Capture the cell that displays the provided text and extract its (X, Y) central coordinate. 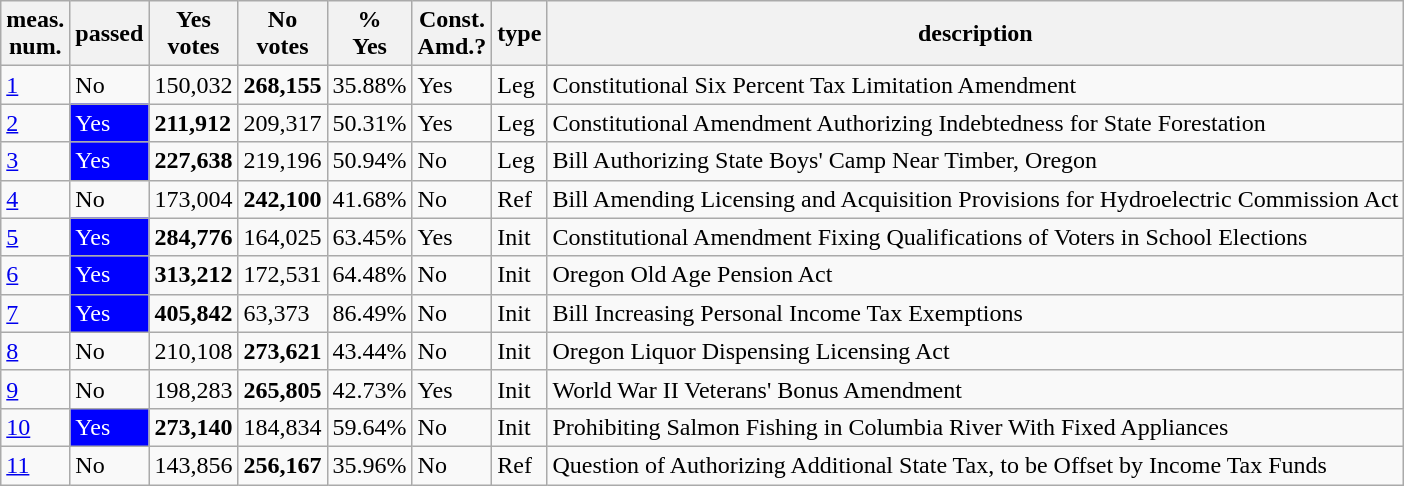
210,108 (194, 351)
211,912 (194, 123)
164,025 (282, 237)
63,373 (282, 313)
World War II Veterans' Bonus Amendment (976, 389)
43.44% (370, 351)
273,621 (282, 351)
Question of Authorizing Additional State Tax, to be Offset by Income Tax Funds (976, 465)
Oregon Old Age Pension Act (976, 275)
59.64% (370, 427)
3 (36, 161)
268,155 (282, 85)
Yesvotes (194, 34)
type (520, 34)
313,212 (194, 275)
184,834 (282, 427)
35.96% (370, 465)
273,140 (194, 427)
description (976, 34)
63.45% (370, 237)
35.88% (370, 85)
Novotes (282, 34)
86.49% (370, 313)
7 (36, 313)
Prohibiting Salmon Fishing in Columbia River With Fixed Appliances (976, 427)
%Yes (370, 34)
5 (36, 237)
11 (36, 465)
198,283 (194, 389)
143,856 (194, 465)
50.94% (370, 161)
9 (36, 389)
209,317 (282, 123)
Constitutional Amendment Authorizing Indebtedness for State Forestation (976, 123)
219,196 (282, 161)
227,638 (194, 161)
2 (36, 123)
242,100 (282, 199)
50.31% (370, 123)
1 (36, 85)
Const.Amd.? (452, 34)
150,032 (194, 85)
4 (36, 199)
Bill Authorizing State Boys' Camp Near Timber, Oregon (976, 161)
Oregon Liquor Dispensing Licensing Act (976, 351)
265,805 (282, 389)
41.68% (370, 199)
64.48% (370, 275)
8 (36, 351)
Constitutional Six Percent Tax Limitation Amendment (976, 85)
Bill Increasing Personal Income Tax Exemptions (976, 313)
10 (36, 427)
Bill Amending Licensing and Acquisition Provisions for Hydroelectric Commission Act (976, 199)
meas.num. (36, 34)
256,167 (282, 465)
405,842 (194, 313)
42.73% (370, 389)
passed (110, 34)
173,004 (194, 199)
172,531 (282, 275)
Constitutional Amendment Fixing Qualifications of Voters in School Elections (976, 237)
6 (36, 275)
284,776 (194, 237)
